Provide the (X, Y) coordinate of the cell's center where the given text is located.  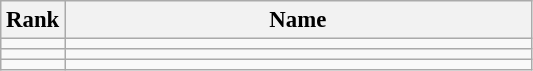
Rank (33, 20)
Name (298, 20)
